Identify which cell holds the provided text, then report its [x, y] central coordinate. 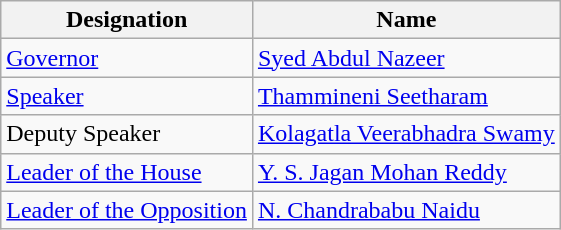
Name [406, 20]
Syed Abdul Nazeer [406, 58]
Speaker [127, 96]
Deputy Speaker [127, 134]
Kolagatla Veerabhadra Swamy [406, 134]
Leader of the Opposition [127, 210]
Thammineni Seetharam [406, 96]
N. Chandrababu Naidu [406, 210]
Designation [127, 20]
Leader of the House [127, 172]
Y. S. Jagan Mohan Reddy [406, 172]
Governor [127, 58]
